Identify which cell holds the provided text, then report its [X, Y] central coordinate. 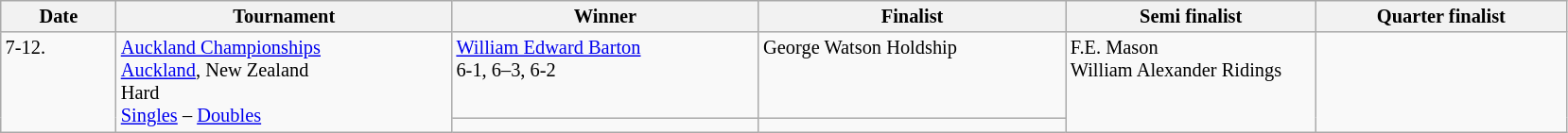
Semi finalist [1192, 16]
William Edward Barton 6-1, 6–3, 6-2 [605, 75]
7-12. [59, 82]
Auckland ChampionshipsAuckland, New ZealandHardSingles – Doubles [284, 82]
Tournament [284, 16]
Finalist [912, 16]
George Watson Holdship [912, 75]
Date [59, 16]
Quarter finalist [1441, 16]
Winner [605, 16]
F.E. Mason William Alexander Ridings [1192, 82]
